From the cell containing the given text, extract its center point as (X, Y) coordinate. 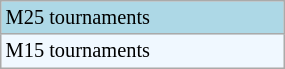
M25 tournaments (142, 17)
M15 tournaments (142, 51)
